For the text-containing cell, return its midpoint in (X, Y) coordinate format. 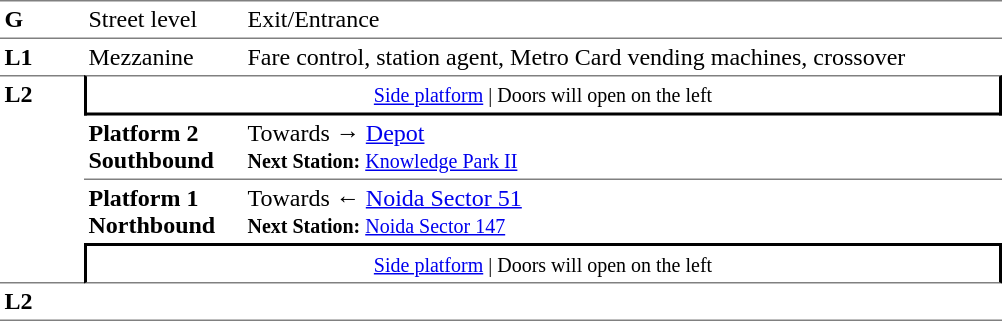
L2 (42, 179)
Street level (164, 20)
Platform 2Southbound (164, 148)
Exit/Entrance (622, 20)
Towards ← Noida Sector 51Next Station: Noida Sector 147 (622, 212)
L1 (42, 57)
Mezzanine (164, 57)
Platform 1Northbound (164, 212)
Fare control, station agent, Metro Card vending machines, crossover (622, 57)
Towards → DepotNext Station: Knowledge Park II (622, 148)
G (42, 20)
